Capture the cell that displays the provided text and extract its [x, y] central coordinate. 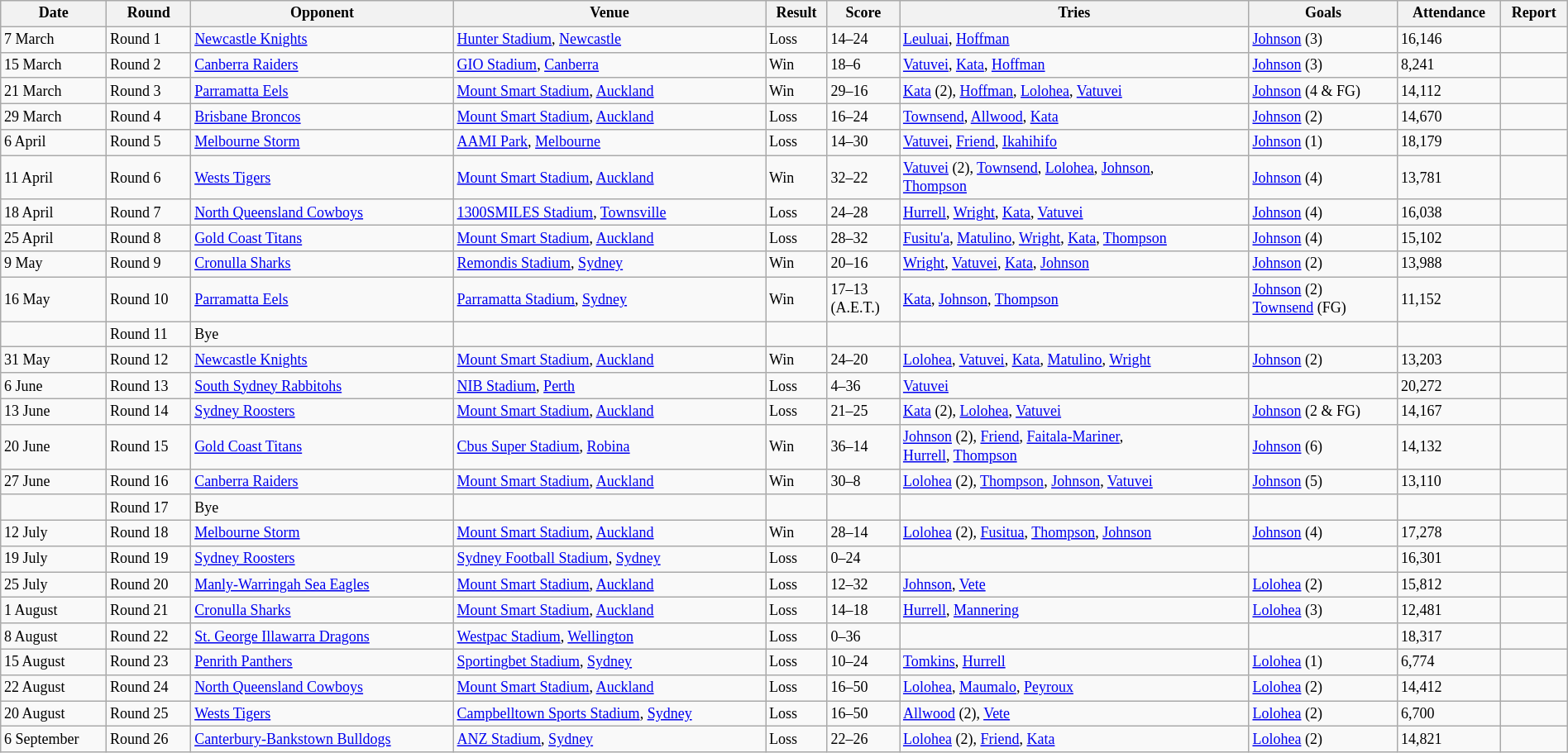
Round 7 [149, 212]
Kata, Johnson, Thompson [1075, 299]
Lolohea (1) [1323, 661]
36–14 [863, 446]
NIB Stadium, Perth [609, 385]
Round 1 [149, 40]
Round 20 [149, 585]
St. George Illawarra Dragons [323, 636]
Townsend, Allwood, Kata [1075, 116]
Leuluai, Hoffman [1075, 40]
Round 8 [149, 238]
1 August [54, 610]
Tomkins, Hurrell [1075, 661]
Cbus Super Stadium, Robina [609, 446]
Johnson, Vete [1075, 585]
0–36 [863, 636]
Round 3 [149, 91]
Sportingbet Stadium, Sydney [609, 661]
Johnson (2 & FG) [1323, 412]
25 April [54, 238]
28–32 [863, 238]
Round 21 [149, 610]
6,700 [1449, 714]
24–20 [863, 360]
Round 23 [149, 661]
GIO Stadium, Canberra [609, 64]
Goals [1323, 13]
Kata (2), Hoffman, Lolohea, Vatuvei [1075, 91]
Parramatta Stadium, Sydney [609, 299]
Campbelltown Sports Stadium, Sydney [609, 714]
Attendance [1449, 13]
Round 6 [149, 178]
Allwood (2), Vete [1075, 714]
Round [149, 13]
13,988 [1449, 265]
Round 17 [149, 508]
17,278 [1449, 532]
20 June [54, 446]
Hunter Stadium, Newcastle [609, 40]
15 August [54, 661]
Manly-Warringah Sea Eagles [323, 585]
16 May [54, 299]
14,412 [1449, 688]
Penrith Panthers [323, 661]
Tries [1075, 13]
Lolohea, Vatuvei, Kata, Matulino, Wright [1075, 360]
Johnson (4 & FG) [1323, 91]
29 March [54, 116]
16,146 [1449, 40]
16–24 [863, 116]
Vatuvei, Friend, Ikahihifo [1075, 142]
Kata (2), Lolohea, Vatuvei [1075, 412]
Vatuvei (2), Townsend, Lolohea, Johnson, Thompson [1075, 178]
32–22 [863, 178]
11,152 [1449, 299]
13 June [54, 412]
Sydney Football Stadium, Sydney [609, 559]
Round 18 [149, 532]
14,821 [1449, 739]
6 April [54, 142]
25 July [54, 585]
29–16 [863, 91]
14–30 [863, 142]
10–24 [863, 661]
13,781 [1449, 178]
14–24 [863, 40]
Round 19 [149, 559]
14,670 [1449, 116]
Canterbury-Bankstown Bulldogs [323, 739]
Round 2 [149, 64]
Vatuvei [1075, 385]
0–24 [863, 559]
Round 9 [149, 265]
18 April [54, 212]
9 May [54, 265]
4–36 [863, 385]
Round 10 [149, 299]
1300SMILES Stadium, Townsville [609, 212]
15 March [54, 64]
South Sydney Rabbitohs [323, 385]
30–8 [863, 481]
8 August [54, 636]
Lolohea (2), Thompson, Johnson, Vatuvei [1075, 481]
16,038 [1449, 212]
21–25 [863, 412]
Johnson (2), Friend, Faitala-Mariner, Hurrell, Thompson [1075, 446]
22 August [54, 688]
7 March [54, 40]
18,179 [1449, 142]
20 August [54, 714]
31 May [54, 360]
AAMI Park, Melbourne [609, 142]
12,481 [1449, 610]
24–28 [863, 212]
14,167 [1449, 412]
Wright, Vatuvei, Kata, Johnson [1075, 265]
11 April [54, 178]
20–16 [863, 265]
ANZ Stadium, Sydney [609, 739]
Round 24 [149, 688]
Round 16 [149, 481]
Round 13 [149, 385]
Report [1533, 13]
Result [796, 13]
14,132 [1449, 446]
Johnson (2)Townsend (FG) [1323, 299]
8,241 [1449, 64]
Remondis Stadium, Sydney [609, 265]
6 June [54, 385]
Round 14 [149, 412]
16,301 [1449, 559]
Round 15 [149, 446]
Hurrell, Mannering [1075, 610]
18–6 [863, 64]
Round 12 [149, 360]
21 March [54, 91]
13,110 [1449, 481]
28–14 [863, 532]
Lolohea (3) [1323, 610]
Vatuvei, Kata, Hoffman [1075, 64]
Johnson (6) [1323, 446]
Venue [609, 13]
Johnson (1) [1323, 142]
Westpac Stadium, Wellington [609, 636]
Lolohea (2), Fusitua, Thompson, Johnson [1075, 532]
14,112 [1449, 91]
22–26 [863, 739]
15,812 [1449, 585]
20,272 [1449, 385]
27 June [54, 481]
Johnson (5) [1323, 481]
Brisbane Broncos [323, 116]
12 July [54, 532]
Date [54, 13]
Fusitu'a, Matulino, Wright, Kata, Thompson [1075, 238]
14–18 [863, 610]
13,203 [1449, 360]
19 July [54, 559]
Round 22 [149, 636]
Score [863, 13]
Hurrell, Wright, Kata, Vatuvei [1075, 212]
6,774 [1449, 661]
Lolohea (2), Friend, Kata [1075, 739]
18,317 [1449, 636]
Round 4 [149, 116]
Opponent [323, 13]
17–13(A.E.T.) [863, 299]
Round 26 [149, 739]
Round 25 [149, 714]
Lolohea, Maumalo, Peyroux [1075, 688]
Round 11 [149, 334]
15,102 [1449, 238]
Round 5 [149, 142]
12–32 [863, 585]
6 September [54, 739]
